Extract the [x, y] coordinate from the center of the cell holding the provided text.  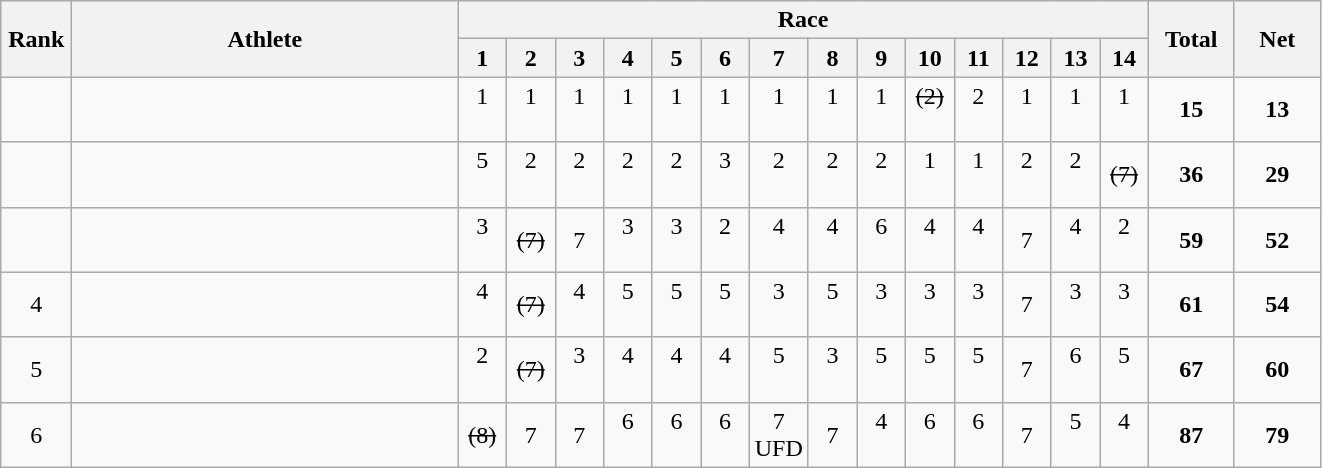
Rank [36, 39]
36 [1191, 174]
79 [1277, 434]
14 [1124, 58]
60 [1277, 370]
59 [1191, 240]
52 [1277, 240]
9 [882, 58]
67 [1191, 370]
11 [978, 58]
8 [832, 58]
Race [803, 20]
54 [1277, 304]
Total [1191, 39]
Athlete [265, 39]
7UFD [778, 434]
15 [1191, 110]
(8) [482, 434]
Net [1277, 39]
12 [1028, 58]
10 [930, 58]
29 [1277, 174]
(2) [930, 110]
87 [1191, 434]
61 [1191, 304]
